Scan for the cell matching the given text and deliver its (x, y) coordinate at center. 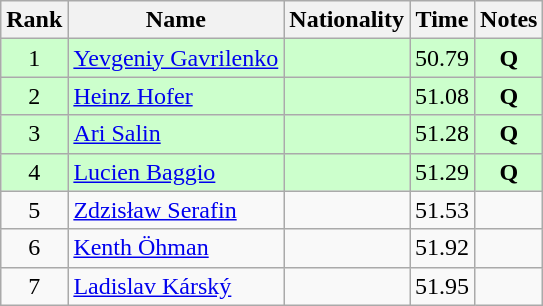
3 (34, 134)
Name (176, 20)
2 (34, 96)
Rank (34, 20)
Nationality (347, 20)
51.28 (442, 134)
Yevgeniy Gavrilenko (176, 58)
7 (34, 286)
Lucien Baggio (176, 172)
51.08 (442, 96)
5 (34, 210)
51.95 (442, 286)
50.79 (442, 58)
51.53 (442, 210)
Ari Salin (176, 134)
Time (442, 20)
51.92 (442, 248)
51.29 (442, 172)
1 (34, 58)
4 (34, 172)
Notes (509, 20)
Heinz Hofer (176, 96)
Ladislav Kárský (176, 286)
6 (34, 248)
Kenth Öhman (176, 248)
Zdzisław Serafin (176, 210)
